From the cell containing the given text, extract its center point as (X, Y) coordinate. 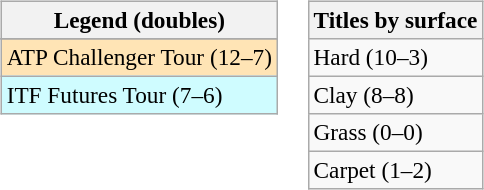
Titles by surface (396, 20)
Legend (doubles) (139, 20)
Clay (8–8) (396, 95)
ATP Challenger Tour (12–7) (139, 57)
Hard (10–3) (396, 57)
Grass (0–0) (396, 133)
Carpet (1–2) (396, 171)
ITF Futures Tour (7–6) (139, 95)
